Locate the cell with the specified text and output its (X, Y) center coordinate. 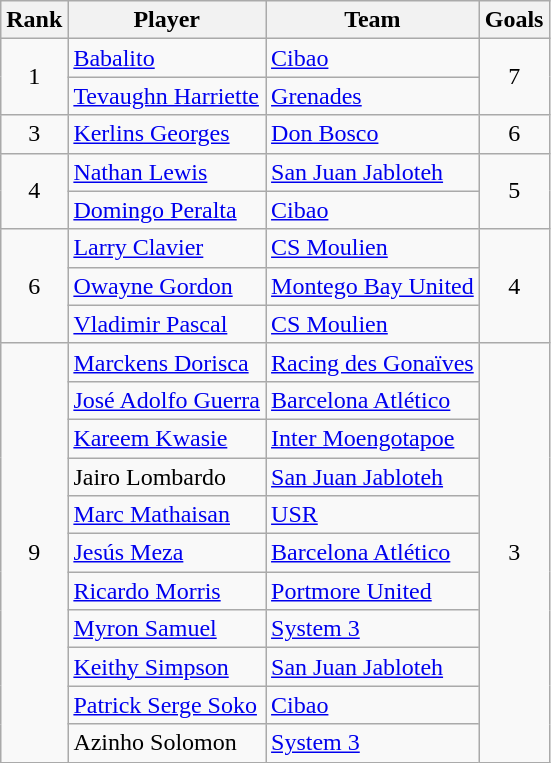
5 (514, 191)
Tevaughn Harriette (167, 96)
Team (373, 20)
Kerlins Georges (167, 134)
Nathan Lewis (167, 172)
Keithy Simpson (167, 667)
Ricardo Morris (167, 591)
Portmore United (373, 591)
Patrick Serge Soko (167, 705)
Jairo Lombardo (167, 477)
1 (34, 77)
Vladimir Pascal (167, 324)
Player (167, 20)
Owayne Gordon (167, 286)
Marc Mathaisan (167, 515)
Larry Clavier (167, 248)
9 (34, 552)
Montego Bay United (373, 286)
Goals (514, 20)
Don Bosco (373, 134)
Jesús Meza (167, 553)
Myron Samuel (167, 629)
Marckens Dorisca (167, 362)
Azinho Solomon (167, 743)
Racing des Gonaïves (373, 362)
Domingo Peralta (167, 210)
Kareem Kwasie (167, 438)
José Adolfo Guerra (167, 400)
Inter Moengotapoe (373, 438)
USR (373, 515)
Babalito (167, 58)
Rank (34, 20)
7 (514, 77)
Grenades (373, 96)
